From the cell containing the given text, extract its center point as [x, y] coordinate. 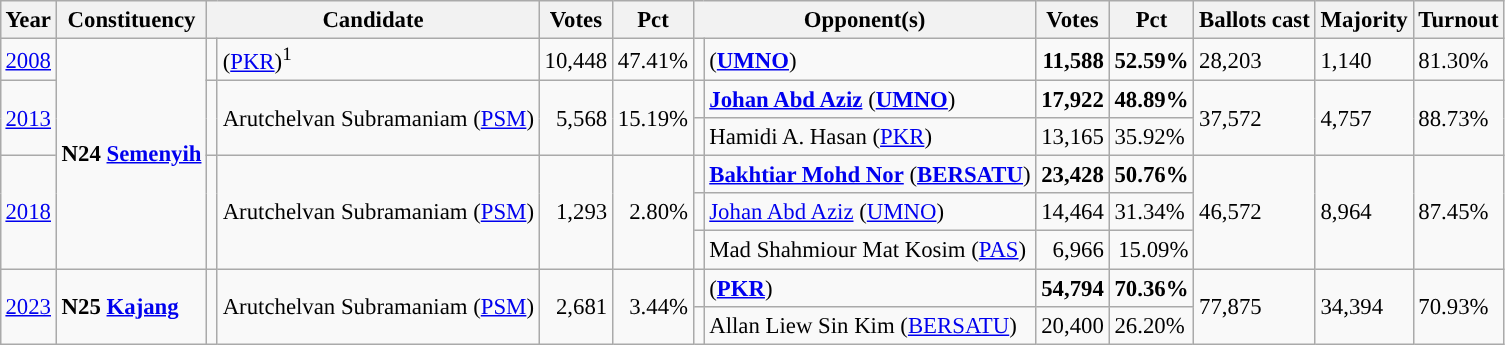
Majority [1364, 20]
20,400 [1072, 325]
Turnout [1458, 20]
1,140 [1364, 59]
54,794 [1072, 287]
87.45% [1458, 212]
47.41% [654, 59]
2023 [28, 306]
2.80% [654, 212]
31.34% [1152, 212]
(PKR) [870, 287]
5,568 [576, 118]
35.92% [1152, 137]
52.59% [1152, 59]
Hamidi A. Hasan (PKR) [870, 137]
N24 Semenyih [131, 153]
50.76% [1152, 175]
17,922 [1072, 100]
15.19% [654, 118]
2018 [28, 212]
Allan Liew Sin Kim (BERSATU) [870, 325]
Opponent(s) [864, 20]
14,464 [1072, 212]
Mad Shahmiour Mat Kosim (PAS) [870, 250]
10,448 [576, 59]
1,293 [576, 212]
46,572 [1254, 212]
4,757 [1364, 118]
8,964 [1364, 212]
Ballots cast [1254, 20]
28,203 [1254, 59]
Year [28, 20]
70.36% [1152, 287]
26.20% [1152, 325]
88.73% [1458, 118]
6,966 [1072, 250]
3.44% [654, 306]
(PKR)1 [378, 59]
(UMNO) [870, 59]
81.30% [1458, 59]
70.93% [1458, 306]
15.09% [1152, 250]
Bakhtiar Mohd Nor (BERSATU) [870, 175]
2008 [28, 59]
2013 [28, 118]
Constituency [131, 20]
34,394 [1364, 306]
23,428 [1072, 175]
48.89% [1152, 100]
77,875 [1254, 306]
2,681 [576, 306]
Candidate [374, 20]
N25 Kajang [131, 306]
37,572 [1254, 118]
13,165 [1072, 137]
11,588 [1072, 59]
